From the cell containing the given text, extract its center point as [x, y] coordinate. 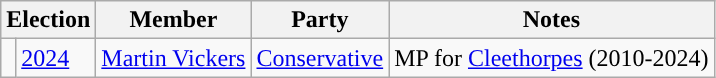
2024 [56, 58]
Election [48, 20]
MP for Cleethorpes (2010-2024) [552, 58]
Martin Vickers [174, 58]
Notes [552, 20]
Member [174, 20]
Party [320, 20]
Conservative [320, 58]
